Determine the (x, y) coordinate at the center of the cell enclosing the given text.  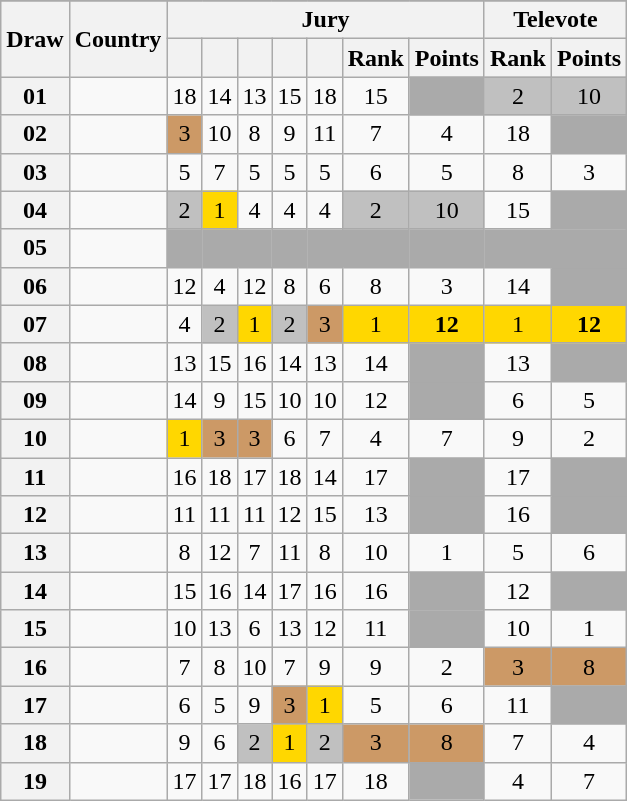
06 (35, 286)
05 (35, 248)
Jury (326, 20)
09 (35, 400)
02 (35, 134)
03 (35, 172)
08 (35, 362)
07 (35, 324)
01 (35, 96)
Televote (555, 20)
Draw (35, 39)
19 (35, 781)
Country (118, 39)
04 (35, 210)
